Return the [X, Y] coordinate for the center point of the cell that contains the specified text.  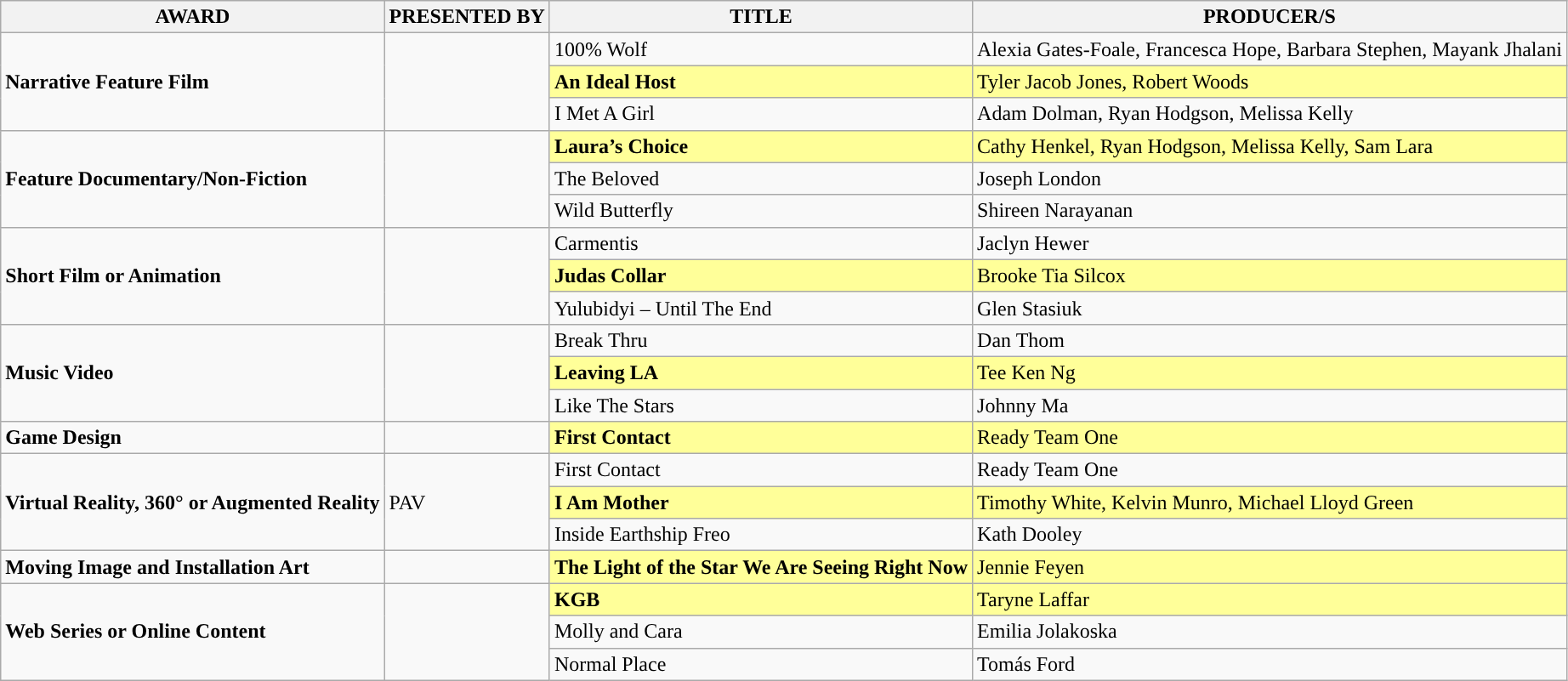
Leaving LA [760, 372]
Kath Dooley [1270, 535]
Tyler Jacob Jones, Robert Woods [1270, 82]
Cathy Henkel, Ryan Hodgson, Melissa Kelly, Sam Lara [1270, 146]
Carmentis [760, 243]
Moving Image and Installation Art [192, 567]
Brooke Tia Silcox [1270, 275]
Tee Ken Ng [1270, 372]
Timothy White, Kelvin Munro, Michael Lloyd Green [1270, 502]
Joseph London [1270, 179]
100% Wolf [760, 49]
PRESENTED BY [467, 17]
Judas Collar [760, 275]
Break Thru [760, 340]
KGB [760, 599]
Alexia Gates-Foale, Francesca Hope, Barbara Stephen, Mayank Jhalani [1270, 49]
Inside Earthship Freo [760, 535]
Tomás Ford [1270, 664]
AWARD [192, 17]
Virtual Reality, 360° or Augmented Reality [192, 502]
PRODUCER/S [1270, 17]
Wild Butterfly [760, 211]
Feature Documentary/Non-Fiction [192, 179]
PAV [467, 502]
An Ideal Host [760, 82]
Jennie Feyen [1270, 567]
Taryne Laffar [1270, 599]
Music Video [192, 372]
Short Film or Animation [192, 275]
Like The Stars [760, 406]
Game Design [192, 438]
Johnny Ma [1270, 406]
I Am Mother [760, 502]
Molly and Cara [760, 632]
Emilia Jolakoska [1270, 632]
Web Series or Online Content [192, 632]
Shireen Narayanan [1270, 211]
Adam Dolman, Ryan Hodgson, Melissa Kelly [1270, 114]
Yulubidyi – Until The End [760, 308]
The Light of the Star We Are Seeing Right Now [760, 567]
Narrative Feature Film [192, 82]
Normal Place [760, 664]
Laura’s Choice [760, 146]
The Beloved [760, 179]
Dan Thom [1270, 340]
Glen Stasiuk [1270, 308]
TITLE [760, 17]
Jaclyn Hewer [1270, 243]
I Met A Girl [760, 114]
